Output the [x, y] coordinate of the center of the cell containing the given text.  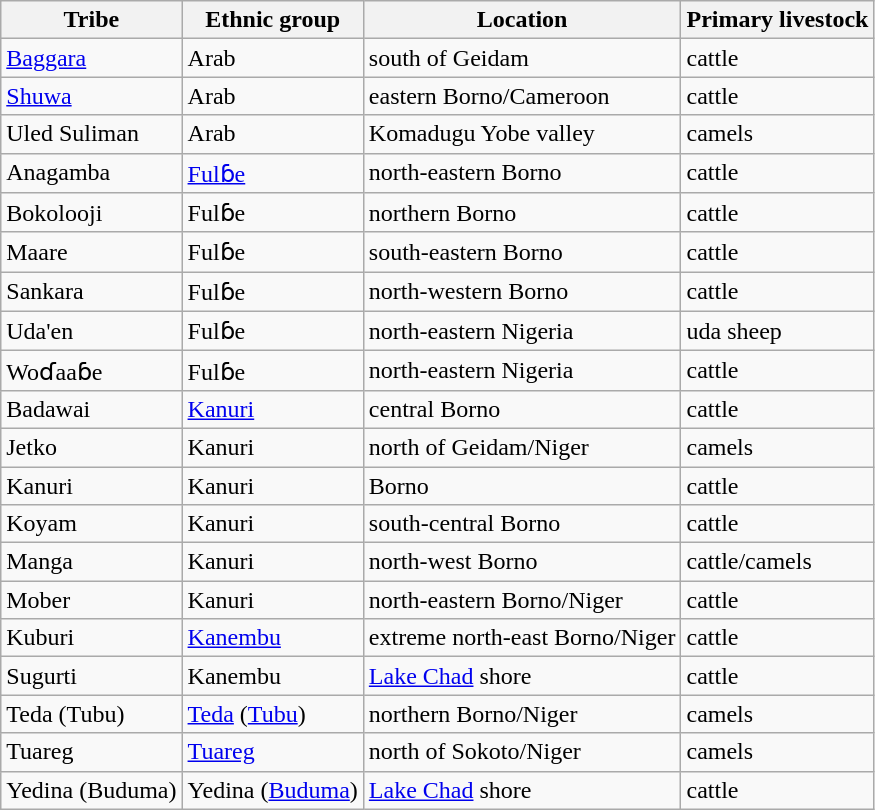
Sankara [92, 292]
uda sheep [778, 331]
Komadugu Yobe valley [522, 134]
Location [522, 20]
Uled Suliman [92, 134]
Manga [92, 562]
northern Borno/Niger [522, 714]
Sugurti [92, 676]
central Borno [522, 409]
north-eastern Borno/Niger [522, 600]
Anagamba [92, 173]
Primary livestock [778, 20]
Borno [522, 485]
Kuburi [92, 638]
south of Geidam [522, 58]
north-eastern Borno [522, 173]
eastern Borno/Cameroon [522, 96]
Shuwa [92, 96]
Tribe [92, 20]
Uda'en [92, 331]
Bokolooji [92, 213]
Woɗaaɓe [92, 371]
cattle/camels [778, 562]
Baggara [92, 58]
Jetko [92, 447]
south-eastern Borno [522, 252]
Koyam [92, 524]
Ethnic group [272, 20]
north of Sokoto/Niger [522, 752]
Mober [92, 600]
extreme north-east Borno/Niger [522, 638]
Maare [92, 252]
northern Borno [522, 213]
north of Geidam/Niger [522, 447]
Badawai [92, 409]
south-central Borno [522, 524]
north-west Borno [522, 562]
north-western Borno [522, 292]
